Scan for the cell matching the given text and deliver its (x, y) coordinate at center. 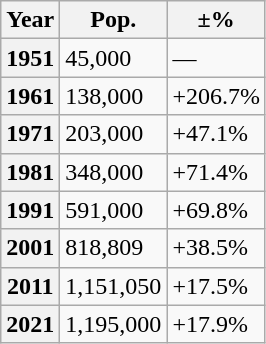
818,809 (114, 248)
1991 (30, 210)
+206.7% (216, 96)
2001 (30, 248)
+47.1% (216, 134)
+69.8% (216, 210)
138,000 (114, 96)
+17.5% (216, 286)
+17.9% (216, 324)
45,000 (114, 58)
348,000 (114, 172)
591,000 (114, 210)
— (216, 58)
1,195,000 (114, 324)
203,000 (114, 134)
1,151,050 (114, 286)
+71.4% (216, 172)
±% (216, 20)
+38.5% (216, 248)
1971 (30, 134)
2021 (30, 324)
1961 (30, 96)
2011 (30, 286)
1981 (30, 172)
1951 (30, 58)
Pop. (114, 20)
Year (30, 20)
